Capture the cell that displays the provided text and extract its [x, y] central coordinate. 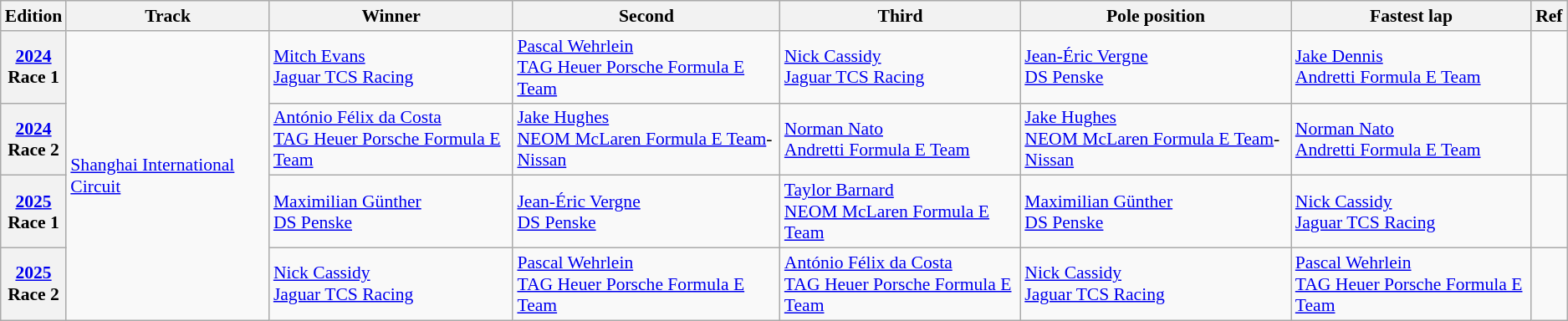
2024Race 2 [33, 139]
Edition [33, 16]
2024Race 1 [33, 67]
Shanghai International Circuit [167, 176]
Track [167, 16]
Third [900, 16]
2025Race 2 [33, 284]
2025Race 1 [33, 212]
Ref [1549, 16]
Fastest lap [1412, 16]
Second [646, 16]
Pole position [1156, 16]
Winner [391, 16]
Taylor BarnardNEOM McLaren Formula E Team [900, 212]
Jake DennisAndretti Formula E Team [1412, 67]
Mitch EvansJaguar TCS Racing [391, 67]
